Output the [x, y] coordinate of the center of the cell containing the given text.  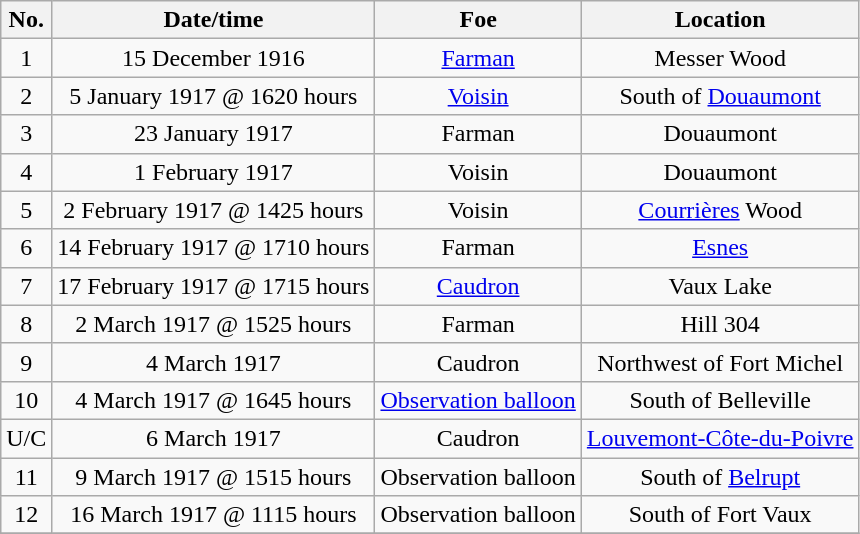
Foe [478, 20]
Messer Wood [720, 58]
9 [26, 362]
10 [26, 400]
8 [26, 324]
7 [26, 286]
17 February 1917 @ 1715 hours [214, 286]
2 March 1917 @ 1525 hours [214, 324]
23 January 1917 [214, 134]
South of Fort Vaux [720, 515]
Louvemont-Côte-du-Poivre [720, 438]
U/C [26, 438]
2 [26, 96]
1 [26, 58]
2 February 1917 @ 1425 hours [214, 210]
Northwest of Fort Michel [720, 362]
16 March 1917 @ 1115 hours [214, 515]
12 [26, 515]
1 February 1917 [214, 172]
3 [26, 134]
6 [26, 248]
South of Douaumont [720, 96]
No. [26, 20]
South of Belrupt [720, 477]
4 March 1917 @ 1645 hours [214, 400]
South of Belleville [720, 400]
9 March 1917 @ 1515 hours [214, 477]
15 December 1916 [214, 58]
Date/time [214, 20]
Esnes [720, 248]
5 January 1917 @ 1620 hours [214, 96]
4 [26, 172]
Hill 304 [720, 324]
Courrières Wood [720, 210]
Location [720, 20]
5 [26, 210]
6 March 1917 [214, 438]
11 [26, 477]
14 February 1917 @ 1710 hours [214, 248]
4 March 1917 [214, 362]
Vaux Lake [720, 286]
